Find where the given text appears and provide that cell's center as (x, y) coordinate. 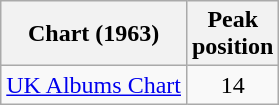
14 (232, 85)
Chart (1963) (94, 34)
UK Albums Chart (94, 85)
Peakposition (232, 34)
